Find where the given text appears and provide that cell's center as [x, y] coordinate. 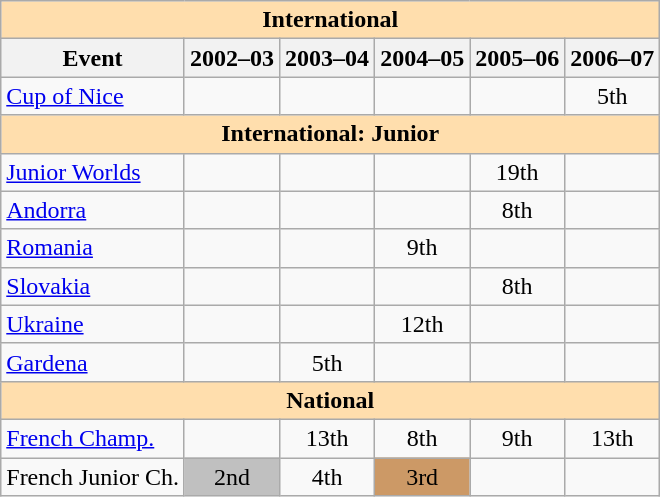
Event [93, 58]
19th [518, 172]
French Champ. [93, 438]
Ukraine [93, 324]
Gardena [93, 362]
2002–03 [232, 58]
Junior Worlds [93, 172]
2004–05 [422, 58]
2003–04 [328, 58]
4th [328, 477]
Romania [93, 248]
2005–06 [518, 58]
Slovakia [93, 286]
2nd [232, 477]
National [330, 400]
2006–07 [612, 58]
French Junior Ch. [93, 477]
Cup of Nice [93, 96]
International: Junior [330, 134]
12th [422, 324]
Andorra [93, 210]
3rd [422, 477]
International [330, 20]
